Output the [X, Y] coordinate of the center of the cell containing the given text.  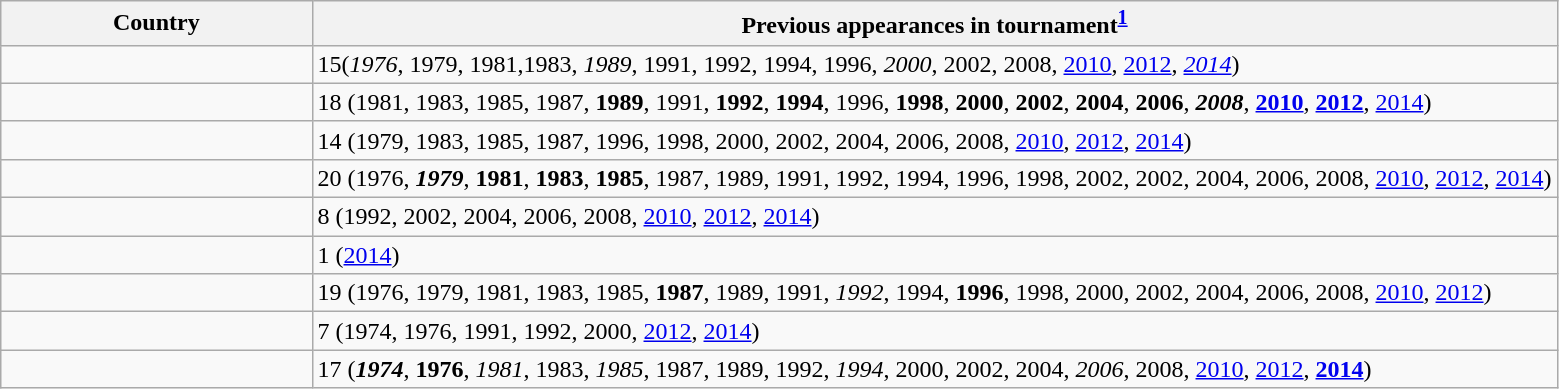
18 (1981, 1983, 1985, 1987, 1989, 1991, 1992, 1994, 1996, 1998, 2000, 2002, 2004, 2006, 2008, 2010, 2012, 2014) [934, 102]
17 (1974, 1976, 1981, 1983, 1985, 1987, 1989, 1992, 1994, 2000, 2002, 2004, 2006, 2008, 2010, 2012, 2014) [934, 369]
Previous appearances in tournament1 [934, 24]
20 (1976, 1979, 1981, 1983, 1985, 1987, 1989, 1991, 1992, 1994, 1996, 1998, 2002, 2002, 2004, 2006, 2008, 2010, 2012, 2014) [934, 178]
1 (2014) [934, 255]
14 (1979, 1983, 1985, 1987, 1996, 1998, 2000, 2002, 2004, 2006, 2008, 2010, 2012, 2014) [934, 140]
19 (1976, 1979, 1981, 1983, 1985, 1987, 1989, 1991, 1992, 1994, 1996, 1998, 2000, 2002, 2004, 2006, 2008, 2010, 2012) [934, 293]
7 (1974, 1976, 1991, 1992, 2000, 2012, 2014) [934, 331]
15(1976, 1979, 1981,1983, 1989, 1991, 1992, 1994, 1996, 2000, 2002, 2008, 2010, 2012, 2014) [934, 64]
Country [156, 24]
8 (1992, 2002, 2004, 2006, 2008, 2010, 2012, 2014) [934, 217]
